Scan for the cell matching the given text and deliver its [x, y] coordinate at center. 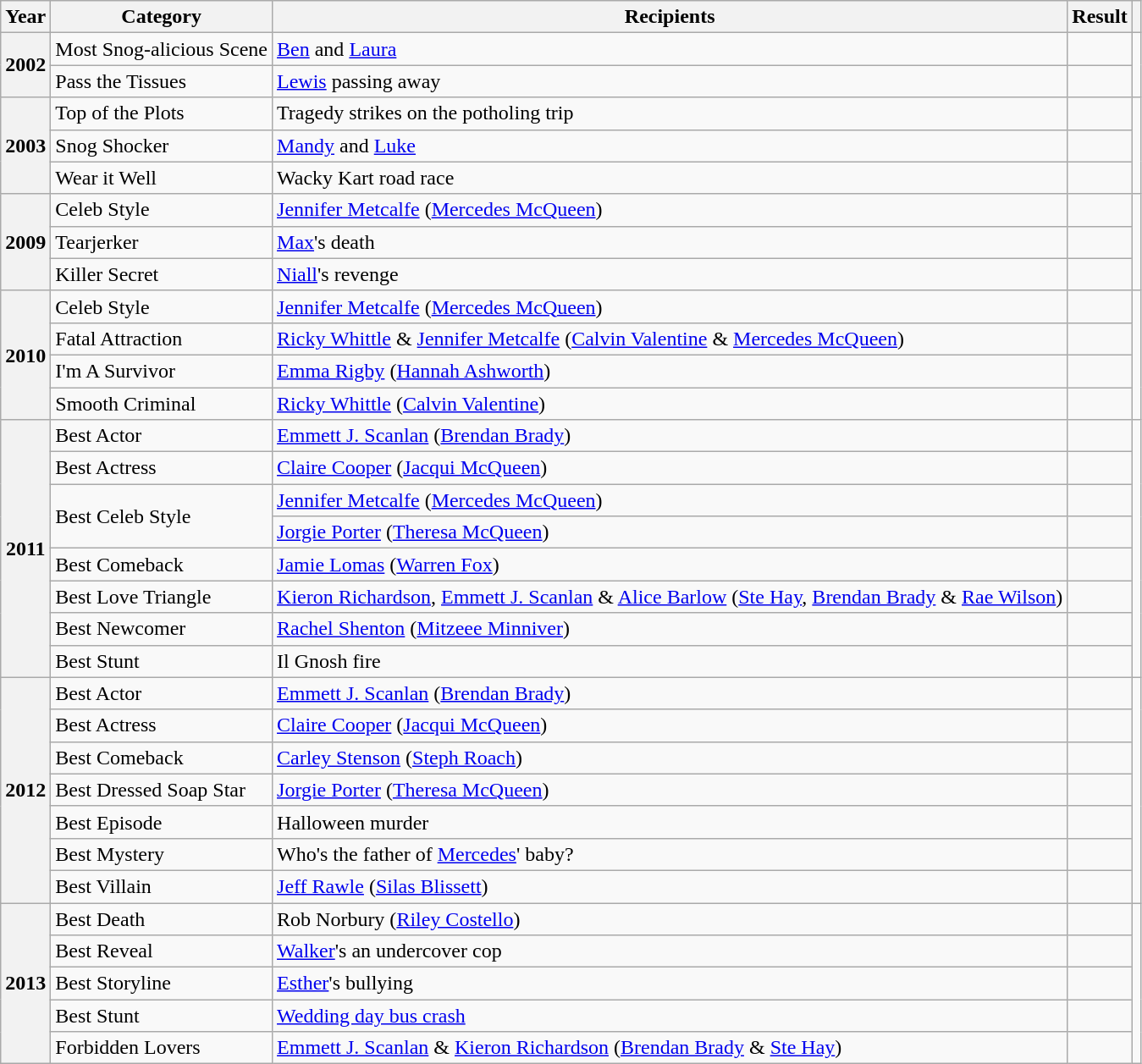
Best Celeb Style [162, 516]
Esther's bullying [670, 984]
Forbidden Lovers [162, 1048]
Year [25, 17]
Kieron Richardson, Emmett J. Scanlan & Alice Barlow (Ste Hay, Brendan Brady & Rae Wilson) [670, 597]
Result [1100, 17]
Who's the father of Mercedes' baby? [670, 854]
Most Snog-alicious Scene [162, 49]
Lewis passing away [670, 81]
Wacky Kart road race [670, 178]
Killer Secret [162, 274]
Recipients [670, 17]
Best Reveal [162, 951]
Emmett J. Scanlan & Kieron Richardson (Brendan Brady & Ste Hay) [670, 1048]
2002 [25, 65]
Carley Stenson (Steph Roach) [670, 758]
Il Gnosh fire [670, 661]
Tragedy strikes on the potholing trip [670, 113]
Mandy and Luke [670, 146]
Wear it Well [162, 178]
2003 [25, 146]
2009 [25, 242]
Best Storyline [162, 984]
Snog Shocker [162, 146]
Rachel Shenton (Mitzeee Minniver) [670, 629]
Niall's revenge [670, 274]
I'm A Survivor [162, 371]
Tearjerker [162, 242]
Wedding day bus crash [670, 1016]
Jeff Rawle (Silas Blissett) [670, 886]
Smooth Criminal [162, 404]
Top of the Plots [162, 113]
2011 [25, 549]
Best Episode [162, 822]
Ricky Whittle & Jennifer Metcalfe (Calvin Valentine & Mercedes McQueen) [670, 339]
2013 [25, 983]
Best Newcomer [162, 629]
2012 [25, 790]
Emma Rigby (Hannah Ashworth) [670, 371]
Max's death [670, 242]
Pass the Tissues [162, 81]
Best Death [162, 918]
Ricky Whittle (Calvin Valentine) [670, 404]
Best Love Triangle [162, 597]
Best Villain [162, 886]
Best Mystery [162, 854]
2010 [25, 355]
Jamie Lomas (Warren Fox) [670, 565]
Category [162, 17]
Best Dressed Soap Star [162, 790]
Walker's an undercover cop [670, 951]
Rob Norbury (Riley Costello) [670, 918]
Halloween murder [670, 822]
Fatal Attraction [162, 339]
Ben and Laura [670, 49]
